From the cell containing the given text, extract its center point as [X, Y] coordinate. 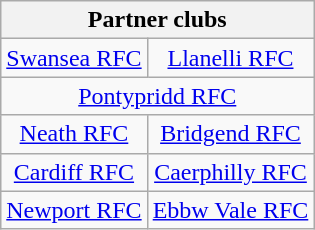
Bridgend RFC [230, 134]
Llanelli RFC [230, 58]
Pontypridd RFC [158, 96]
Cardiff RFC [74, 172]
Partner clubs [158, 20]
Swansea RFC [74, 58]
Newport RFC [74, 210]
Ebbw Vale RFC [230, 210]
Caerphilly RFC [230, 172]
Neath RFC [74, 134]
